For the text-containing cell, return its midpoint in (x, y) coordinate format. 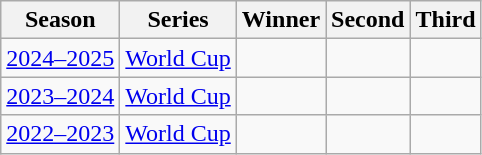
2024–2025 (60, 58)
Third (446, 20)
2022–2023 (60, 134)
Second (368, 20)
Season (60, 20)
2023–2024 (60, 96)
Series (178, 20)
Winner (280, 20)
